For the text-containing cell, return its midpoint in (x, y) coordinate format. 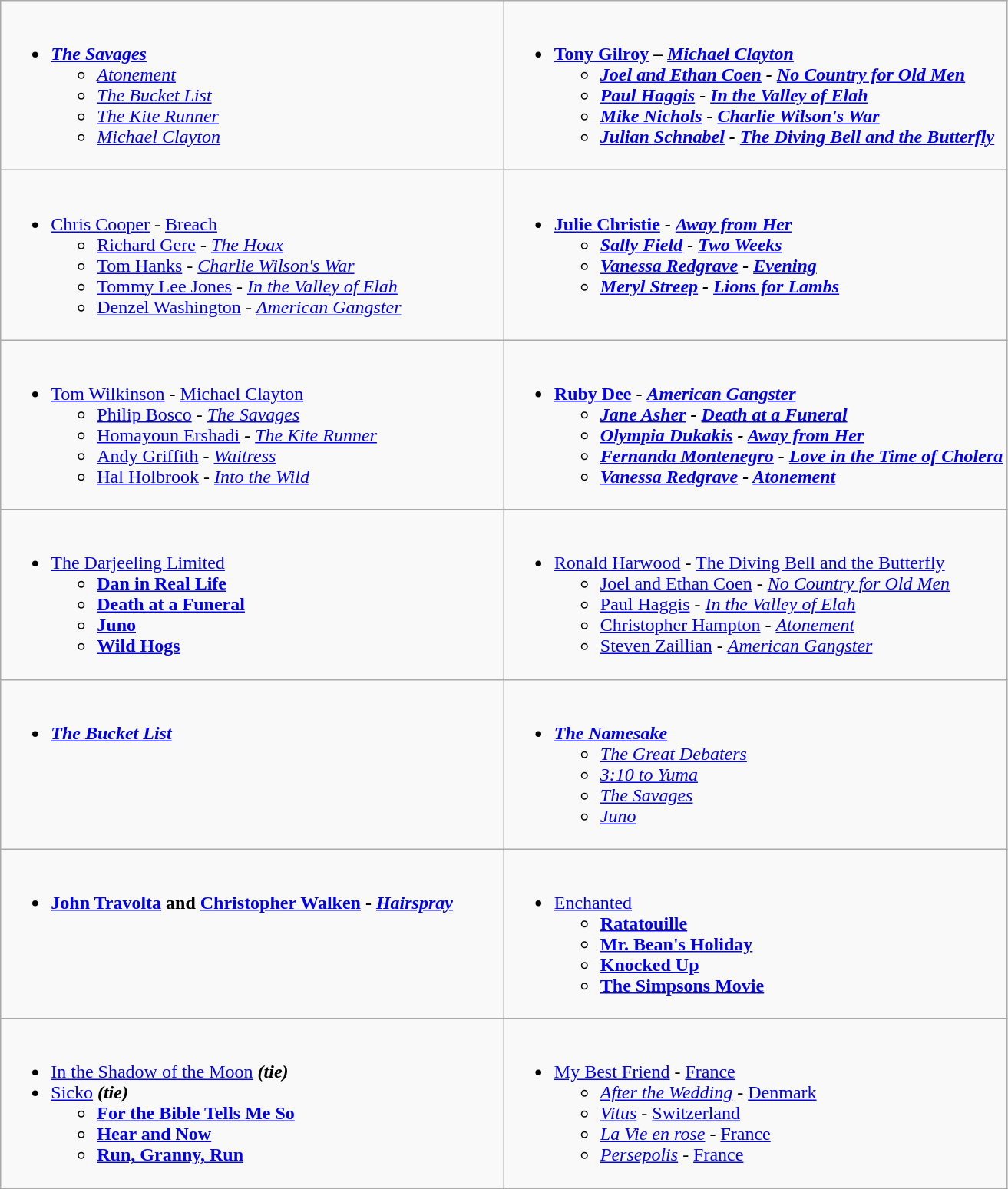
The NamesakeThe Great Debaters3:10 to YumaThe SavagesJuno (755, 765)
EnchantedRatatouilleMr. Bean's HolidayKnocked UpThe Simpsons Movie (755, 933)
Julie Christie - Away from HerSally Field - Two WeeksVanessa Redgrave - EveningMeryl Streep - Lions for Lambs (755, 255)
Tom Wilkinson - Michael ClaytonPhilip Bosco - The SavagesHomayoun Ershadi - The Kite RunnerAndy Griffith - WaitressHal Holbrook - Into the Wild (253, 425)
The Darjeeling LimitedDan in Real LifeDeath at a FuneralJunoWild Hogs (253, 594)
The Bucket List (253, 765)
In the Shadow of the Moon (tie)Sicko (tie)For the Bible Tells Me SoHear and NowRun, Granny, Run (253, 1104)
John Travolta and Christopher Walken - Hairspray (253, 933)
My Best Friend - FranceAfter the Wedding - DenmarkVitus - SwitzerlandLa Vie en rose - FrancePersepolis - France (755, 1104)
The SavagesAtonementThe Bucket ListThe Kite RunnerMichael Clayton (253, 86)
